Output the [x, y] coordinate of the center of the cell containing the given text.  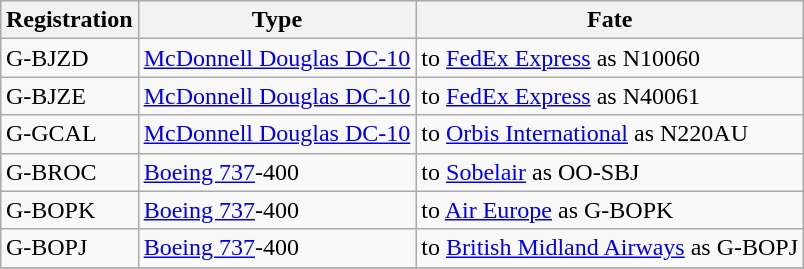
to FedEx Express as N10060 [610, 58]
to Orbis International as N220AU [610, 134]
Registration [69, 20]
G-BJZD [69, 58]
G-BROC [69, 172]
Type [277, 20]
G-GCAL [69, 134]
G-BOPJ [69, 248]
to Air Europe as G-BOPK [610, 210]
to FedEx Express as N40061 [610, 96]
to British Midland Airways as G-BOPJ [610, 248]
Fate [610, 20]
G-BOPK [69, 210]
G-BJZE [69, 96]
to Sobelair as OO-SBJ [610, 172]
